Extract the [X, Y] coordinate from the center of the cell holding the provided text.  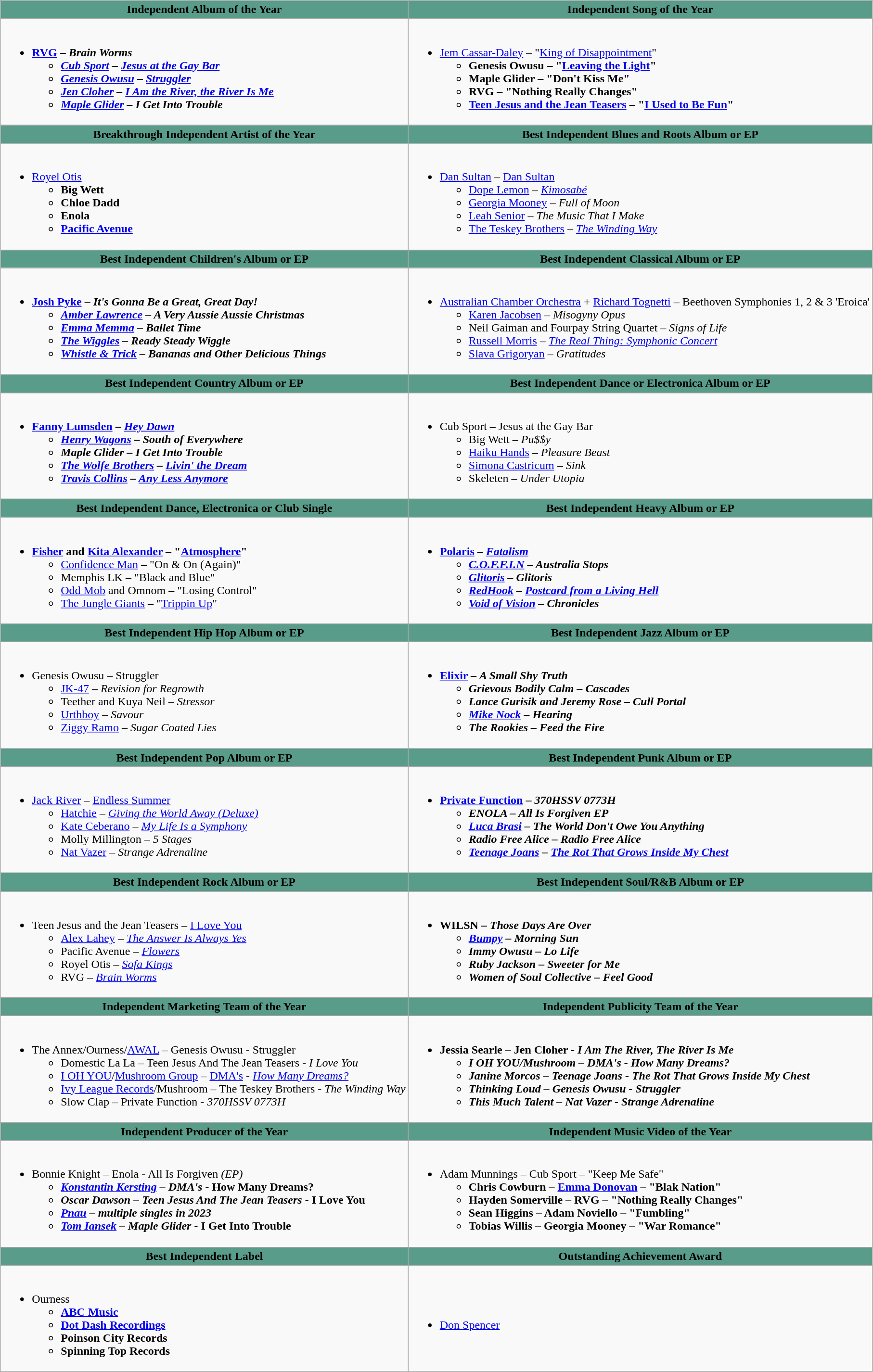
Best Independent Soul/R&B Album or EP [640, 882]
Best Independent Dance, Electronica or Club Single [205, 508]
Polaris – FatalismC.O.F.F.I.N – Australia StopsGlitoris – GlitorisRedHook – Postcard from a Living HellVoid of Vision – Chronicles [640, 571]
Don Spencer [640, 1318]
Independent Music Video of the Year [640, 1131]
Best Independent Label [205, 1256]
Best Independent Heavy Album or EP [640, 508]
Elixir – A Small Shy TruthGrievous Bodily Calm – CascadesLance Gurisik and Jeremy Rose – Cull PortalMike Nock – HearingThe Rookies – Feed the Fire [640, 695]
Teen Jesus and the Jean Teasers – I Love YouAlex Lahey – The Answer Is Always YesPacific Avenue – FlowersRoyel Otis – Sofa KingsRVG – Brain Worms [205, 945]
Best Independent Children's Album or EP [205, 259]
Independent Marketing Team of the Year [205, 1007]
Royel OtisBig WettChloe DaddEnolaPacific Avenue [205, 196]
Cub Sport – Jesus at the Gay BarBig Wett – Pu$$yHaiku Hands – Pleasure BeastSimona Castricum – SinkSkeleten – Under Utopia [640, 445]
Independent Song of the Year [640, 10]
Best Independent Blues and Roots Album or EP [640, 134]
Best Independent Punk Album or EP [640, 758]
Best Independent Pop Album or EP [205, 758]
WILSN – Those Days Are OverBumpy – Morning SunImmy Owusu – Lo LifeRuby Jackson – Sweeter for MeWomen of Soul Collective – Feel Good [640, 945]
Dan Sultan – Dan SultanDope Lemon – KimosabéGeorgia Mooney – Full of MoonLeah Senior – The Music That I MakeThe Teskey Brothers – The Winding Way [640, 196]
Best Independent Classical Album or EP [640, 259]
Best Independent Rock Album or EP [205, 882]
Best Independent Country Album or EP [205, 383]
Best Independent Jazz Album or EP [640, 633]
Outstanding Achievement Award [640, 1256]
Independent Album of the Year [205, 10]
Independent Producer of the Year [205, 1131]
Independent Publicity Team of the Year [640, 1007]
Genesis Owusu – StrugglerJK-47 – Revision for RegrowthTeether and Kuya Neil – StressorUrthboy – SavourZiggy Ramo – Sugar Coated Lies [205, 695]
Breakthrough Independent Artist of the Year [205, 134]
OurnessABC MusicDot Dash RecordingsPoinson City RecordsSpinning Top Records [205, 1318]
Best Independent Dance or Electronica Album or EP [640, 383]
Best Independent Hip Hop Album or EP [205, 633]
